Capture the cell that displays the provided text and extract its (x, y) central coordinate. 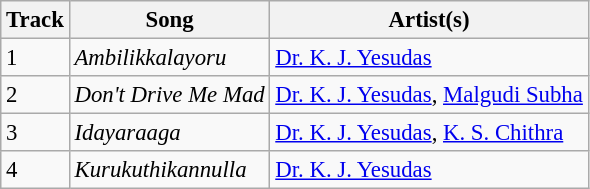
Idayaraaga (170, 133)
2 (35, 95)
Track (35, 20)
3 (35, 133)
Dr. K. J. Yesudas, Malgudi Subha (429, 95)
Dr. K. J. Yesudas, K. S. Chithra (429, 133)
1 (35, 58)
Don't Drive Me Mad (170, 95)
Song (170, 20)
Ambilikkalayoru (170, 58)
4 (35, 170)
Artist(s) (429, 20)
Kurukuthikannulla (170, 170)
